Return (X, Y) of the center of cell containing provided text 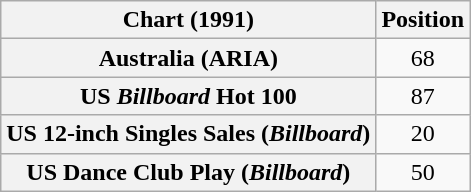
Chart (1991) (188, 20)
US 12-inch Singles Sales (Billboard) (188, 134)
68 (423, 58)
US Dance Club Play (Billboard) (188, 172)
50 (423, 172)
20 (423, 134)
Position (423, 20)
US Billboard Hot 100 (188, 96)
Australia (ARIA) (188, 58)
87 (423, 96)
